Extract the (x, y) coordinate from the center of the cell holding the provided text.  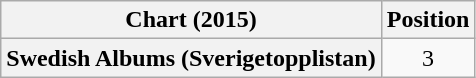
Swedish Albums (Sverigetopplistan) (191, 58)
Position (428, 20)
Chart (2015) (191, 20)
3 (428, 58)
